Capture the cell that displays the provided text and extract its (X, Y) central coordinate. 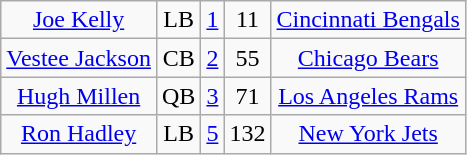
2 (212, 58)
11 (248, 20)
55 (248, 58)
QB (178, 96)
Cincinnati Bengals (368, 20)
71 (248, 96)
3 (212, 96)
1 (212, 20)
5 (212, 134)
CB (178, 58)
Vestee Jackson (79, 58)
132 (248, 134)
Ron Hadley (79, 134)
Chicago Bears (368, 58)
New York Jets (368, 134)
Joe Kelly (79, 20)
Los Angeles Rams (368, 96)
Hugh Millen (79, 96)
